Detect which cell encompasses the target text, then output its [X, Y] center coordinate. 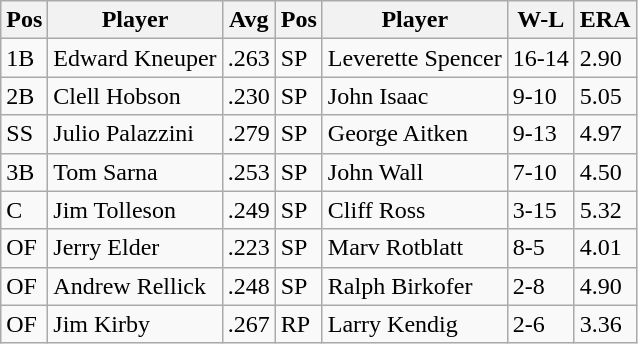
SS [24, 134]
3.36 [605, 324]
RP [298, 324]
2-6 [540, 324]
Tom Sarna [135, 172]
3-15 [540, 210]
Cliff Ross [414, 210]
W-L [540, 20]
.249 [248, 210]
9-13 [540, 134]
ERA [605, 20]
.248 [248, 286]
Clell Hobson [135, 96]
Jerry Elder [135, 248]
8-5 [540, 248]
George Aitken [414, 134]
Andrew Rellick [135, 286]
Jim Kirby [135, 324]
Ralph Birkofer [414, 286]
Jim Tolleson [135, 210]
2B [24, 96]
2.90 [605, 58]
John Wall [414, 172]
Avg [248, 20]
Larry Kendig [414, 324]
Marv Rotblatt [414, 248]
.263 [248, 58]
.223 [248, 248]
2-8 [540, 286]
John Isaac [414, 96]
.230 [248, 96]
.279 [248, 134]
1B [24, 58]
C [24, 210]
.267 [248, 324]
16-14 [540, 58]
Edward Kneuper [135, 58]
.253 [248, 172]
5.32 [605, 210]
7-10 [540, 172]
5.05 [605, 96]
9-10 [540, 96]
4.50 [605, 172]
Leverette Spencer [414, 58]
3B [24, 172]
4.97 [605, 134]
4.01 [605, 248]
Julio Palazzini [135, 134]
4.90 [605, 286]
